Return the (X, Y) coordinate for the center point of the cell that contains the specified text.  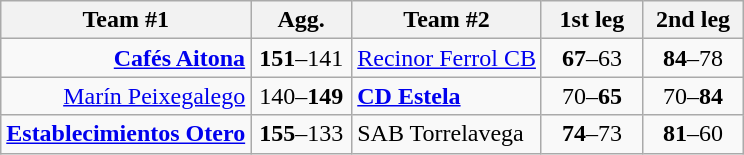
SAB Torrelavega (447, 134)
70–65 (592, 96)
74–73 (592, 134)
Marín Peixegalego (126, 96)
CD Estela (447, 96)
84–78 (692, 58)
Cafés Aitona (126, 58)
70–84 (692, 96)
2nd leg (692, 20)
140–149 (302, 96)
Team #1 (126, 20)
155–133 (302, 134)
151–141 (302, 58)
81–60 (692, 134)
Recinor Ferrol CB (447, 58)
Team #2 (447, 20)
67–63 (592, 58)
Establecimientos Otero (126, 134)
Agg. (302, 20)
1st leg (592, 20)
